Extract the (X, Y) coordinate from the center of the cell holding the provided text.  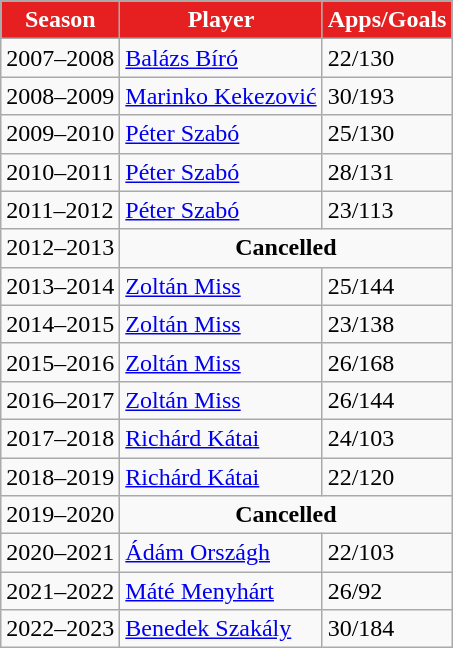
2015–2016 (60, 362)
Season (60, 20)
22/120 (387, 477)
Máté Menyhárt (221, 591)
2017–2018 (60, 438)
2010–2011 (60, 172)
Apps/Goals (387, 20)
2013–2014 (60, 286)
2021–2022 (60, 591)
2018–2019 (60, 477)
Balázs Bíró (221, 58)
23/138 (387, 324)
Benedek Szakály (221, 629)
26/144 (387, 400)
30/193 (387, 96)
25/144 (387, 286)
22/103 (387, 553)
2020–2021 (60, 553)
Player (221, 20)
2011–2012 (60, 210)
2014–2015 (60, 324)
25/130 (387, 134)
Marinko Kekezović (221, 96)
2007–2008 (60, 58)
24/103 (387, 438)
30/184 (387, 629)
23/113 (387, 210)
2022–2023 (60, 629)
28/131 (387, 172)
2019–2020 (60, 515)
2012–2013 (60, 248)
2009–2010 (60, 134)
2016–2017 (60, 400)
22/130 (387, 58)
Ádám Országh (221, 553)
26/168 (387, 362)
2008–2009 (60, 96)
26/92 (387, 591)
